Determine the (x, y) coordinate at the center of the cell enclosing the given text.  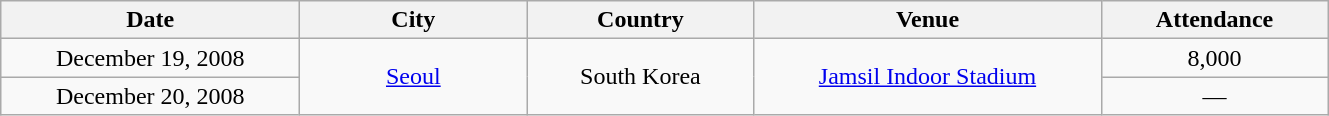
Attendance (1214, 20)
December 19, 2008 (150, 58)
— (1214, 96)
Jamsil Indoor Stadium (928, 77)
Seoul (414, 77)
December 20, 2008 (150, 96)
Country (640, 20)
Venue (928, 20)
City (414, 20)
8,000 (1214, 58)
Date (150, 20)
South Korea (640, 77)
